Find where the given text appears and provide that cell's center as (x, y) coordinate. 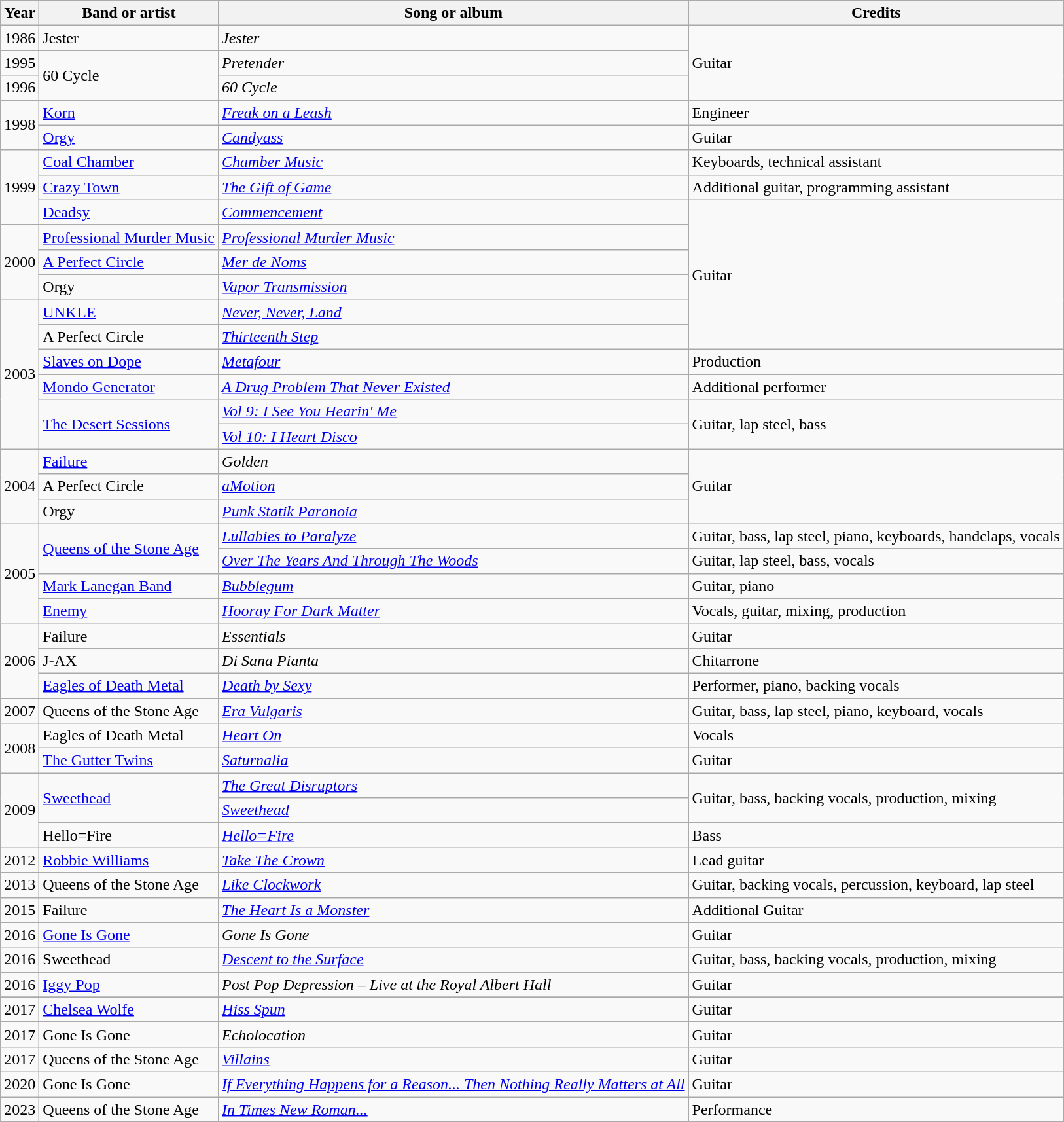
Pretender (454, 63)
1986 (20, 38)
2006 (20, 661)
2004 (20, 486)
1998 (20, 125)
2007 (20, 710)
1995 (20, 63)
Hiss Spun (454, 1009)
Keyboards, technical assistant (876, 162)
2015 (20, 910)
Metafour (454, 362)
Hooray For Dark Matter (454, 611)
Vol 9: I See You Hearin' Me (454, 412)
2000 (20, 262)
Production (876, 362)
J-AX (129, 661)
Year (20, 13)
2012 (20, 860)
aMotion (454, 486)
Coal Chamber (129, 162)
Vol 10: I Heart Disco (454, 437)
Additional guitar, programming assistant (876, 187)
2003 (20, 374)
Mark Lanegan Band (129, 586)
Candyass (454, 137)
In Times New Roman... (454, 1110)
Guitar, piano (876, 586)
Over The Years And Through The Woods (454, 561)
Essentials (454, 636)
A Drug Problem That Never Existed (454, 387)
Never, Never, Land (454, 312)
Song or album (454, 13)
Guitar, lap steel, bass, vocals (876, 561)
Korn (129, 113)
Di Sana Pianta (454, 661)
Guitar, lap steel, bass (876, 424)
If Everything Happens for a Reason... Then Nothing Really Matters at All (454, 1084)
Crazy Town (129, 187)
Chitarrone (876, 661)
Enemy (129, 611)
Golden (454, 461)
Guitar, bass, lap steel, piano, keyboard, vocals (876, 710)
Thirteenth Step (454, 337)
Bubblegum (454, 586)
Band or artist (129, 13)
Slaves on Dope (129, 362)
Villains (454, 1059)
Lullabies to Paralyze (454, 536)
Iggy Pop (129, 985)
Take The Crown (454, 860)
Guitar, bass, lap steel, piano, keyboards, handclaps, vocals (876, 536)
The Heart Is a Monster (454, 910)
Vocals, guitar, mixing, production (876, 611)
2009 (20, 810)
2005 (20, 573)
Vapor Transmission (454, 287)
Engineer (876, 113)
Saturnalia (454, 761)
Heart On (454, 736)
2008 (20, 748)
Like Clockwork (454, 885)
The Desert Sessions (129, 424)
Post Pop Depression – Live at the Royal Albert Hall (454, 985)
The Great Disruptors (454, 786)
Punk Statik Paranoia (454, 511)
1999 (20, 187)
1996 (20, 88)
Robbie Williams (129, 860)
Echolocation (454, 1034)
Credits (876, 13)
Guitar, backing vocals, percussion, keyboard, lap steel (876, 885)
UNKLE (129, 312)
2023 (20, 1110)
Deadsy (129, 212)
Additional performer (876, 387)
2013 (20, 885)
The Gutter Twins (129, 761)
Descent to the Surface (454, 960)
Freak on a Leash (454, 113)
Chelsea Wolfe (129, 1009)
2020 (20, 1084)
Commencement (454, 212)
Chamber Music (454, 162)
The Gift of Game (454, 187)
Vocals (876, 736)
Performer, piano, backing vocals (876, 685)
Lead guitar (876, 860)
Performance (876, 1110)
Mer de Noms (454, 262)
Additional Guitar (876, 910)
Era Vulgaris (454, 710)
Mondo Generator (129, 387)
Death by Sexy (454, 685)
Bass (876, 835)
